Find where the given text appears and provide that cell's center as [x, y] coordinate. 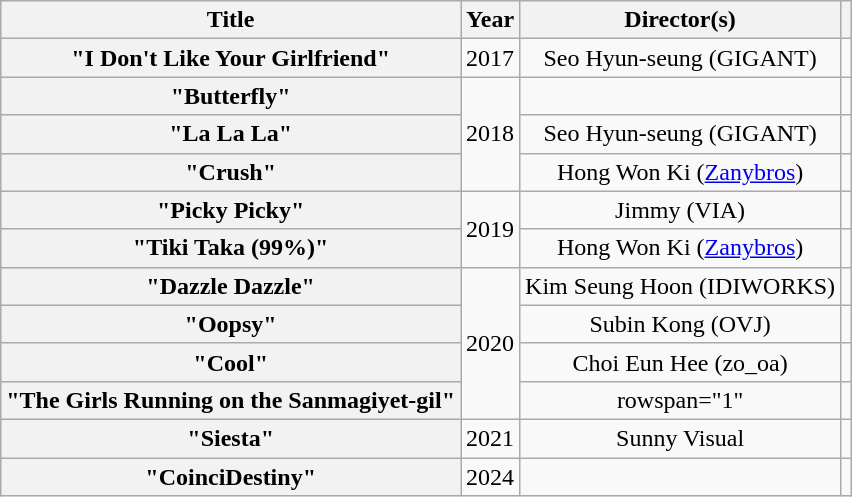
rowspan="1" [680, 400]
"I Don't Like Your Girlfriend" [231, 58]
Year [490, 20]
Director(s) [680, 20]
2017 [490, 58]
Title [231, 20]
2018 [490, 134]
"Picky Picky" [231, 210]
2024 [490, 477]
"Butterfly" [231, 96]
"Siesta" [231, 438]
Sunny Visual [680, 438]
"The Girls Running on the Sanmagiyet-gil" [231, 400]
"Crush" [231, 172]
"CoinciDestiny" [231, 477]
"Dazzle Dazzle" [231, 286]
Kim Seung Hoon (IDIWORKS) [680, 286]
2020 [490, 343]
"Cool" [231, 362]
"Oopsy" [231, 324]
2021 [490, 438]
"La La La" [231, 134]
"Tiki Taka (99%)" [231, 248]
Choi Eun Hee (zo_oa) [680, 362]
2019 [490, 229]
Jimmy (VIA) [680, 210]
Subin Kong (OVJ) [680, 324]
